Detect which cell encompasses the target text, then output its (X, Y) center coordinate. 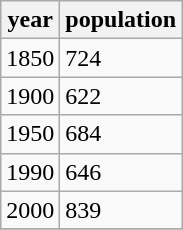
1850 (30, 58)
1900 (30, 96)
population (121, 20)
2000 (30, 210)
1950 (30, 134)
1990 (30, 172)
839 (121, 210)
684 (121, 134)
724 (121, 58)
646 (121, 172)
622 (121, 96)
year (30, 20)
